Detect which cell encompasses the target text, then output its [X, Y] center coordinate. 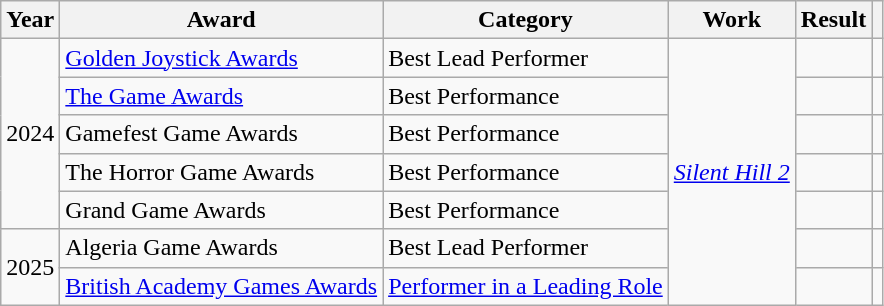
Category [526, 20]
British Academy Games Awards [222, 286]
2025 [30, 267]
2024 [30, 134]
Award [222, 20]
Golden Joystick Awards [222, 58]
The Horror Game Awards [222, 172]
Gamefest Game Awards [222, 134]
Year [30, 20]
Work [732, 20]
Result [833, 20]
Performer in a Leading Role [526, 286]
Algeria Game Awards [222, 248]
The Game Awards [222, 96]
Silent Hill 2 [732, 172]
Grand Game Awards [222, 210]
